Detect which cell encompasses the target text, then output its (x, y) center coordinate. 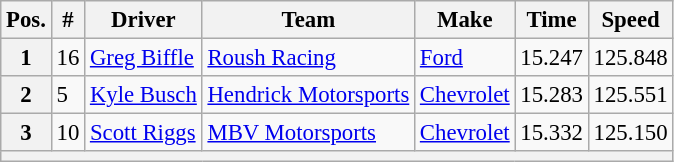
10 (68, 133)
15.283 (552, 95)
Driver (144, 20)
Greg Biffle (144, 58)
3 (26, 133)
15.332 (552, 133)
Scott Riggs (144, 133)
1 (26, 58)
MBV Motorsports (308, 133)
Speed (630, 20)
2 (26, 95)
Kyle Busch (144, 95)
125.150 (630, 133)
125.551 (630, 95)
Roush Racing (308, 58)
15.247 (552, 58)
5 (68, 95)
# (68, 20)
Hendrick Motorsports (308, 95)
Time (552, 20)
125.848 (630, 58)
Pos. (26, 20)
Team (308, 20)
Make (465, 20)
16 (68, 58)
Ford (465, 58)
